Locate the cell with the specified text and output its (x, y) center coordinate. 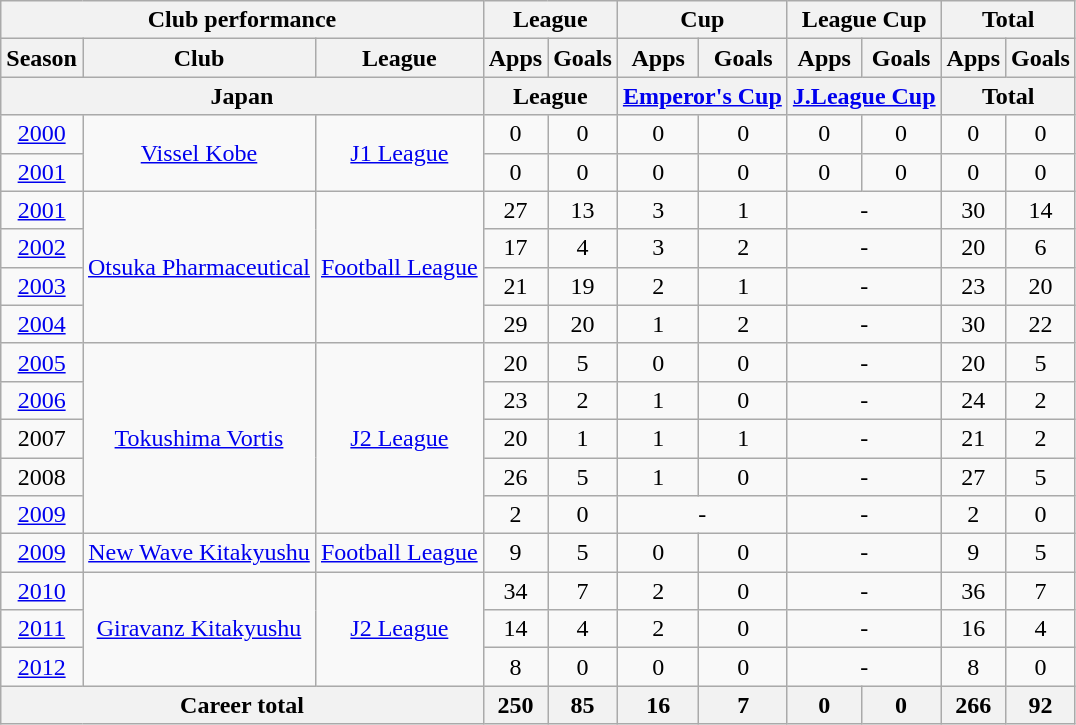
36 (973, 591)
Giravanz Kitakyushu (198, 629)
2003 (42, 286)
2002 (42, 248)
2004 (42, 324)
17 (515, 248)
Club (198, 58)
Vissel Kobe (198, 153)
Club performance (242, 20)
J.League Cup (864, 96)
2010 (42, 591)
34 (515, 591)
Tokushima Vortis (198, 438)
6 (1041, 248)
2005 (42, 362)
New Wave Kitakyushu (198, 553)
85 (583, 705)
2006 (42, 400)
Otsuka Pharmaceutical (198, 267)
266 (973, 705)
Japan (242, 96)
Season (42, 58)
2008 (42, 477)
92 (1041, 705)
250 (515, 705)
League Cup (864, 20)
2012 (42, 667)
19 (583, 286)
2011 (42, 629)
13 (583, 210)
22 (1041, 324)
Emperor's Cup (702, 96)
2007 (42, 438)
J1 League (399, 153)
26 (515, 477)
29 (515, 324)
2000 (42, 134)
24 (973, 400)
Career total (242, 705)
Cup (702, 20)
